Output the (X, Y) coordinate of the center of the cell containing the given text.  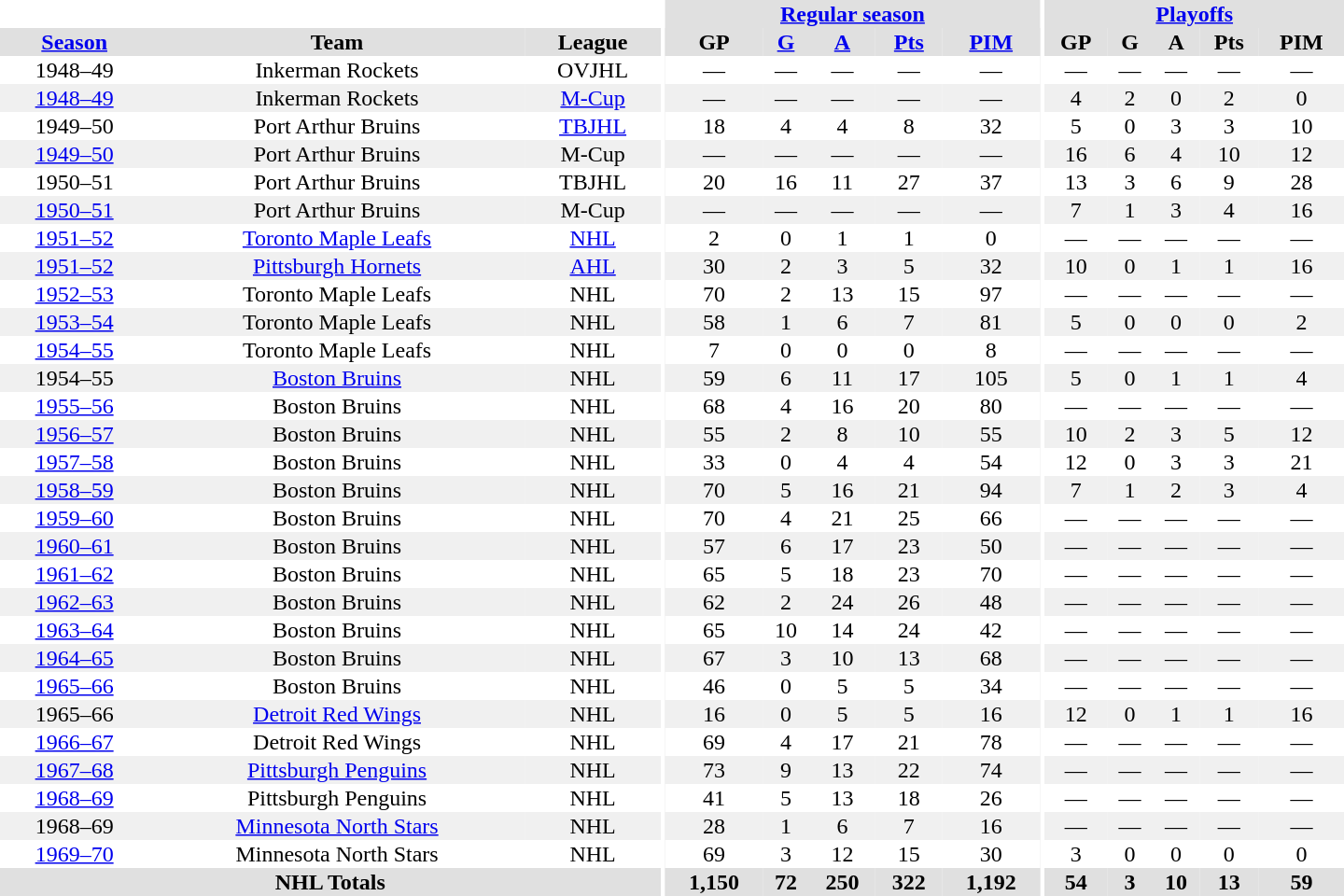
1964–65 (75, 658)
48 (991, 602)
97 (991, 294)
80 (991, 406)
Pittsburgh Hornets (336, 266)
73 (714, 770)
Regular season (853, 14)
58 (714, 322)
OVJHL (594, 70)
57 (714, 546)
22 (909, 770)
14 (842, 630)
27 (909, 182)
Season (75, 42)
1961–62 (75, 574)
1956–57 (75, 434)
1957–58 (75, 462)
NHL Totals (330, 882)
1953–54 (75, 322)
81 (991, 322)
33 (714, 462)
1955–56 (75, 406)
1966–67 (75, 742)
1960–61 (75, 546)
105 (991, 378)
42 (991, 630)
1962–63 (75, 602)
41 (714, 798)
46 (714, 686)
1,192 (991, 882)
78 (991, 742)
AHL (594, 266)
37 (991, 182)
25 (909, 518)
67 (714, 658)
1963–64 (75, 630)
League (594, 42)
1967–68 (75, 770)
94 (991, 490)
Team (336, 42)
1958–59 (75, 490)
Playoffs (1195, 14)
50 (991, 546)
34 (991, 686)
1952–53 (75, 294)
66 (991, 518)
72 (786, 882)
62 (714, 602)
74 (991, 770)
250 (842, 882)
322 (909, 882)
1959–60 (75, 518)
1,150 (714, 882)
1969–70 (75, 854)
